Detect which cell encompasses the target text, then output its [X, Y] center coordinate. 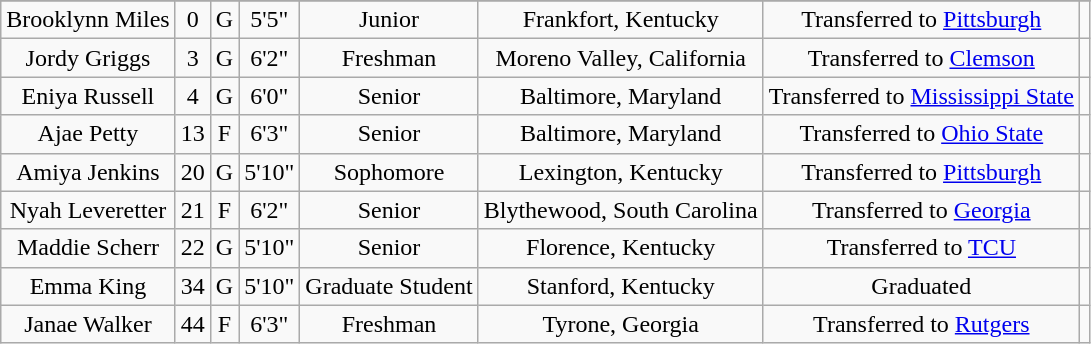
Tyrone, Georgia [620, 324]
Florence, Kentucky [620, 248]
Junior [389, 20]
Janae Walker [88, 324]
Transferred to Clemson [921, 58]
Ajae Petty [88, 134]
Graduated [921, 286]
Transferred to Rutgers [921, 324]
Transferred to TCU [921, 248]
Nyah Leveretter [88, 210]
Transferred to Mississippi State [921, 96]
20 [192, 172]
Lexington, Kentucky [620, 172]
Maddie Scherr [88, 248]
Amiya Jenkins [88, 172]
Sophomore [389, 172]
Stanford, Kentucky [620, 286]
13 [192, 134]
3 [192, 58]
Frankfort, Kentucky [620, 20]
Eniya Russell [88, 96]
22 [192, 248]
6'0" [270, 96]
5'5" [270, 20]
Transferred to Ohio State [921, 134]
Moreno Valley, California [620, 58]
4 [192, 96]
Blythewood, South Carolina [620, 210]
44 [192, 324]
21 [192, 210]
Brooklynn Miles [88, 20]
Transferred to Georgia [921, 210]
0 [192, 20]
Emma King [88, 286]
34 [192, 286]
Jordy Griggs [88, 58]
Graduate Student [389, 286]
